From the cell containing the given text, extract its center point as (X, Y) coordinate. 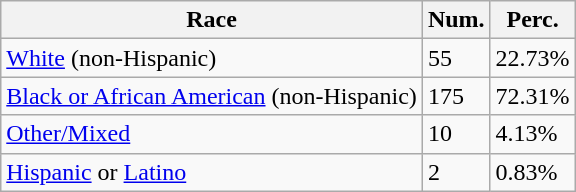
0.83% (532, 172)
Other/Mixed (212, 134)
2 (456, 172)
4.13% (532, 134)
Perc. (532, 20)
Num. (456, 20)
22.73% (532, 58)
Race (212, 20)
72.31% (532, 96)
Hispanic or Latino (212, 172)
175 (456, 96)
Black or African American (non-Hispanic) (212, 96)
White (non-Hispanic) (212, 58)
55 (456, 58)
10 (456, 134)
